Scan for the cell matching the given text and deliver its (x, y) coordinate at center. 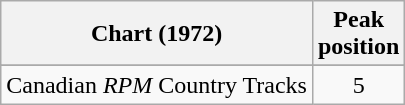
Peakposition (358, 34)
Chart (1972) (157, 34)
5 (358, 85)
Canadian RPM Country Tracks (157, 85)
